Capture the cell that displays the provided text and extract its (x, y) central coordinate. 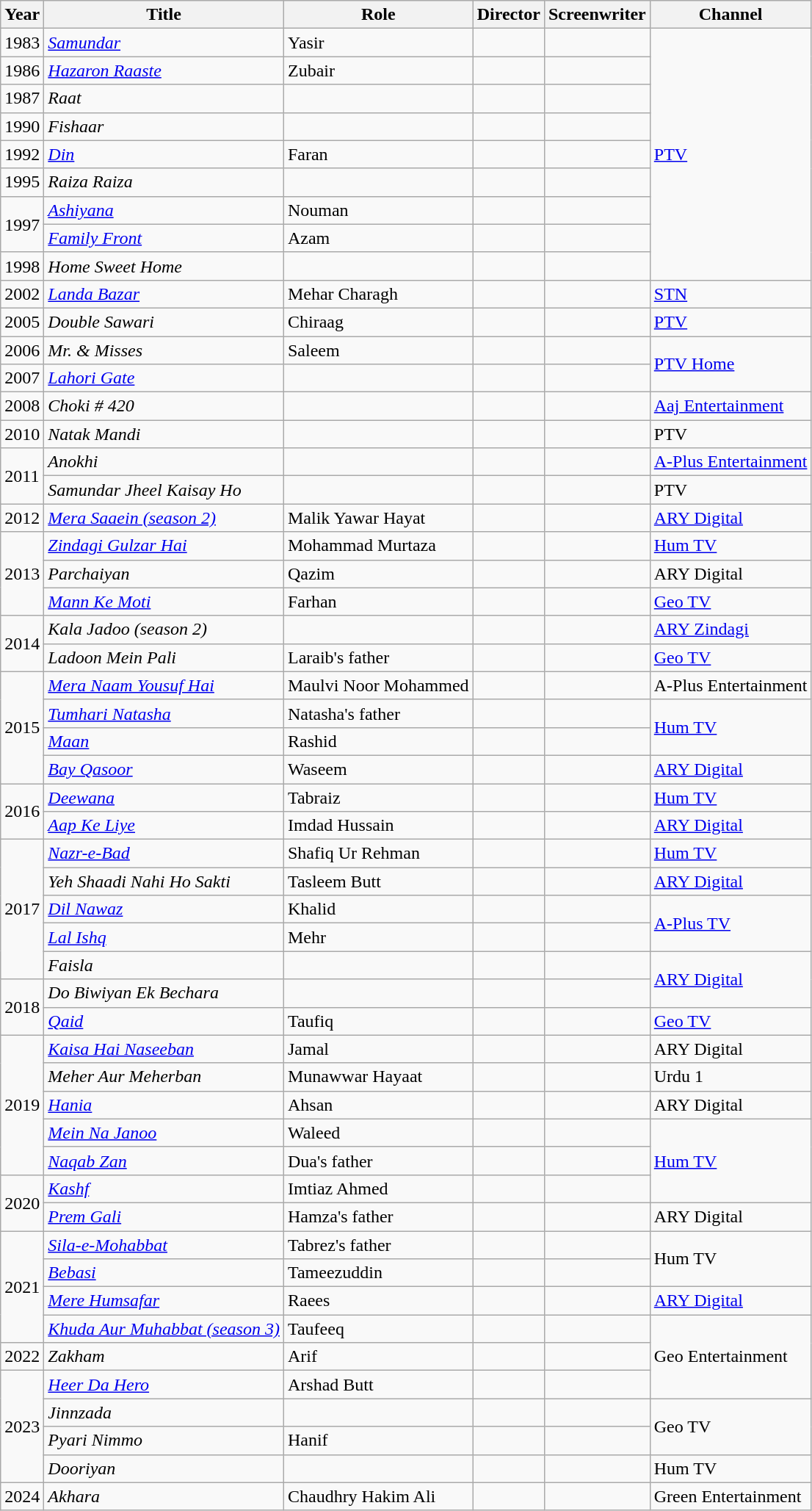
Family Front (164, 238)
2015 (22, 727)
Kaisa Hai Naseeban (164, 1049)
2012 (22, 518)
Arshad Butt (378, 1385)
ARY Zindagi (731, 630)
Title (164, 15)
Mere Humsafar (164, 1301)
Yeh Shaadi Nahi Ho Sakti (164, 881)
Taufeeq (378, 1329)
Taufiq (378, 1021)
Deewana (164, 797)
Qaid (164, 1021)
Azam (378, 238)
Jamal (378, 1049)
Mr. & Misses (164, 350)
2005 (22, 322)
Malik Yawar Hayat (378, 518)
Mera Naam Yousuf Hai (164, 685)
Raees (378, 1301)
Tabrez's father (378, 1245)
Faran (378, 154)
Mann Ke Moti (164, 602)
Dua's father (378, 1161)
Bay Qasoor (164, 769)
Rashid (378, 741)
1986 (22, 71)
Khuda Aur Muhabbat (season 3) (164, 1329)
Chaudhry Hakim Ali (378, 1496)
Prem Gali (164, 1216)
Chiraag (378, 322)
Natasha's father (378, 713)
2011 (22, 476)
Ashiyana (164, 210)
Hania (164, 1105)
Naqab Zan (164, 1161)
Hanif (378, 1440)
Mera Saaein (season 2) (164, 518)
Role (378, 15)
2020 (22, 1202)
2024 (22, 1496)
Natak Mandi (164, 434)
1997 (22, 224)
Imdad Hussain (378, 826)
Arif (378, 1357)
Director (508, 15)
Samundar Jheel Kaisay Ho (164, 490)
1995 (22, 182)
Sila-e-Mohabbat (164, 1245)
Meher Aur Meherban (164, 1077)
Tabraiz (378, 797)
Ahsan (378, 1105)
2022 (22, 1357)
Raat (164, 98)
Maan (164, 741)
1987 (22, 98)
PTV Home (731, 364)
Ladoon Mein Pali (164, 657)
Do Biwiyan Ek Bechara (164, 993)
2006 (22, 350)
Mein Na Janoo (164, 1133)
STN (731, 294)
Fishaar (164, 126)
Aap Ke Liye (164, 826)
Khalid (378, 909)
Bebasi (164, 1273)
Mehar Charagh (378, 294)
Saleem (378, 350)
Kala Jadoo (season 2) (164, 630)
Samundar (164, 43)
Pyari Nimmo (164, 1440)
2016 (22, 811)
Green Entertainment (731, 1496)
Mohammad Murtaza (378, 546)
Faisla (164, 965)
2014 (22, 643)
2021 (22, 1287)
Home Sweet Home (164, 266)
Kashf (164, 1189)
Hamza's father (378, 1216)
Tumhari Natasha (164, 713)
2002 (22, 294)
Nouman (378, 210)
Zubair (378, 71)
Parchaiyan (164, 574)
A-Plus TV (731, 923)
Qazim (378, 574)
1983 (22, 43)
Geo Entertainment (731, 1357)
1992 (22, 154)
1990 (22, 126)
Tasleem Butt (378, 881)
Farhan (378, 602)
Choki # 420 (164, 406)
2017 (22, 909)
Landa Bazar (164, 294)
Dil Nawaz (164, 909)
Mehr (378, 937)
Channel (731, 15)
2007 (22, 378)
Zindagi Gulzar Hai (164, 546)
Anokhi (164, 462)
Hazaron Raaste (164, 71)
Waleed (378, 1133)
Dooriyan (164, 1468)
Lal Ishq (164, 937)
Munawwar Hayaat (378, 1077)
Raiza Raiza (164, 182)
Din (164, 154)
Aaj Entertainment (731, 406)
2023 (22, 1427)
2008 (22, 406)
Nazr-e-Bad (164, 854)
Jinnzada (164, 1413)
1998 (22, 266)
Lahori Gate (164, 378)
Year (22, 15)
Waseem (378, 769)
Heer Da Hero (164, 1385)
2010 (22, 434)
2013 (22, 574)
Urdu 1 (731, 1077)
Maulvi Noor Mohammed (378, 685)
Double Sawari (164, 322)
Zakham (164, 1357)
Yasir (378, 43)
Screenwriter (597, 15)
Tameezuddin (378, 1273)
Imtiaz Ahmed (378, 1189)
Shafiq Ur Rehman (378, 854)
Akhara (164, 1496)
2018 (22, 1007)
2019 (22, 1105)
Laraib's father (378, 657)
